Find where the given text appears and provide that cell's center as (X, Y) coordinate. 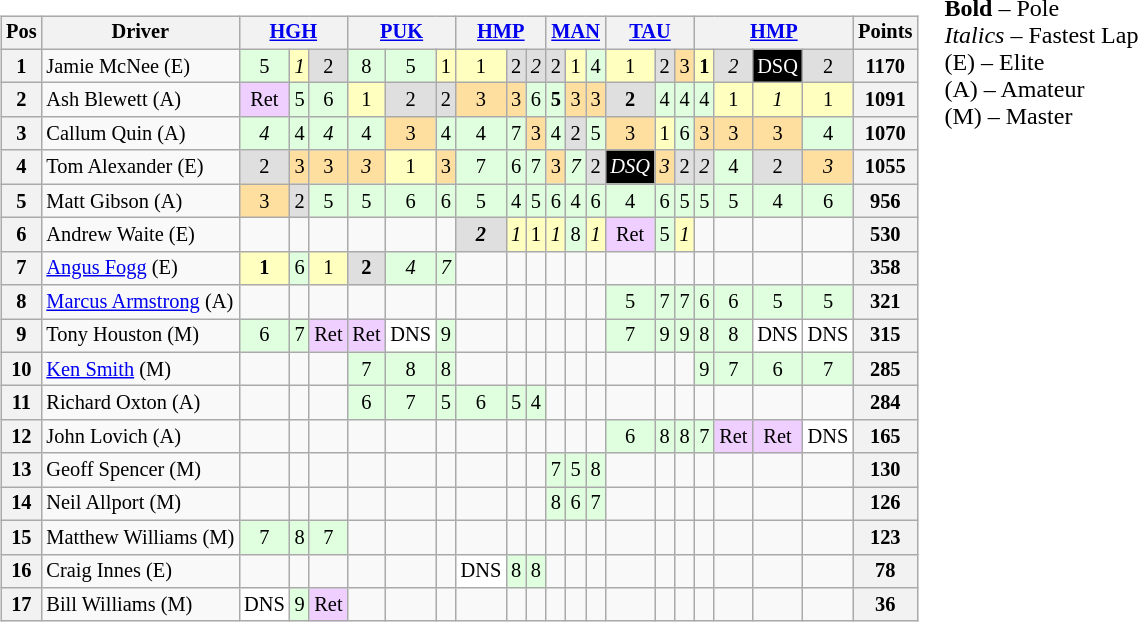
TAU (650, 33)
Tom Alexander (E) (140, 167)
285 (885, 369)
Bill Williams (M) (140, 605)
78 (885, 571)
Neil Allport (M) (140, 504)
123 (885, 537)
Ash Blewett (A) (140, 100)
12 (21, 437)
HGH (293, 33)
17 (21, 605)
Andrew Waite (E) (140, 235)
Points (885, 33)
1091 (885, 100)
126 (885, 504)
1055 (885, 167)
14 (21, 504)
Tony Houston (M) (140, 336)
PUK (401, 33)
36 (885, 605)
165 (885, 437)
Driver (140, 33)
Marcus Armstrong (A) (140, 302)
Jamie McNee (E) (140, 66)
284 (885, 403)
1170 (885, 66)
John Lovich (A) (140, 437)
130 (885, 470)
Matthew Williams (M) (140, 537)
10 (21, 369)
Geoff Spencer (M) (140, 470)
530 (885, 235)
358 (885, 268)
13 (21, 470)
Pos (21, 33)
15 (21, 537)
Callum Quin (A) (140, 134)
Craig Innes (E) (140, 571)
Richard Oxton (A) (140, 403)
MAN (576, 33)
11 (21, 403)
1070 (885, 134)
956 (885, 201)
321 (885, 302)
Matt Gibson (A) (140, 201)
16 (21, 571)
315 (885, 336)
Angus Fogg (E) (140, 268)
Ken Smith (M) (140, 369)
